Search for the cell housing the specified text and yield its (x, y) center coordinate. 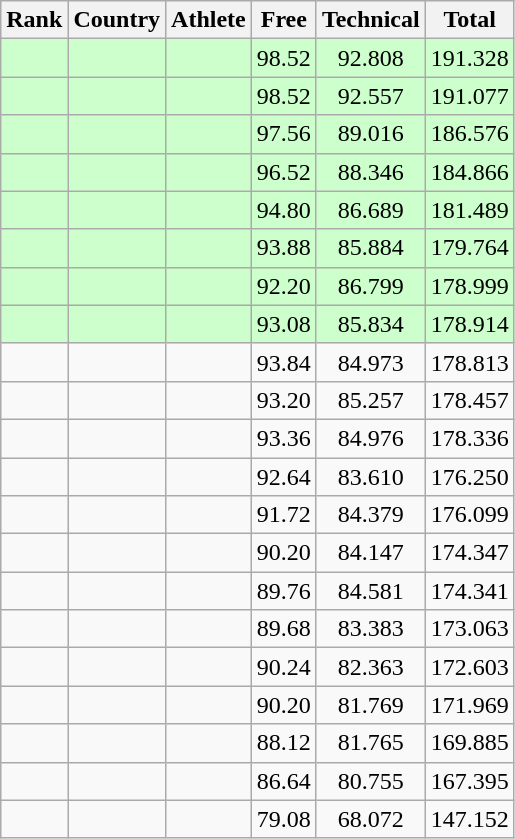
91.72 (284, 515)
93.84 (284, 362)
178.813 (470, 362)
93.20 (284, 400)
96.52 (284, 172)
84.147 (370, 553)
93.08 (284, 324)
178.336 (470, 438)
167.395 (470, 781)
84.973 (370, 362)
174.341 (470, 591)
Athlete (209, 20)
68.072 (370, 819)
79.08 (284, 819)
84.581 (370, 591)
92.808 (370, 58)
85.834 (370, 324)
83.383 (370, 629)
81.769 (370, 705)
85.884 (370, 248)
86.799 (370, 286)
184.866 (470, 172)
178.999 (470, 286)
Country (117, 20)
92.64 (284, 477)
82.363 (370, 667)
174.347 (470, 553)
92.557 (370, 96)
178.457 (470, 400)
84.976 (370, 438)
191.077 (470, 96)
88.346 (370, 172)
181.489 (470, 210)
176.099 (470, 515)
176.250 (470, 477)
186.576 (470, 134)
179.764 (470, 248)
85.257 (370, 400)
83.610 (370, 477)
191.328 (470, 58)
89.016 (370, 134)
84.379 (370, 515)
94.80 (284, 210)
86.689 (370, 210)
Total (470, 20)
Technical (370, 20)
Free (284, 20)
92.20 (284, 286)
97.56 (284, 134)
89.68 (284, 629)
178.914 (470, 324)
86.64 (284, 781)
93.88 (284, 248)
Rank (34, 20)
89.76 (284, 591)
169.885 (470, 743)
93.36 (284, 438)
88.12 (284, 743)
81.765 (370, 743)
172.603 (470, 667)
173.063 (470, 629)
80.755 (370, 781)
147.152 (470, 819)
90.24 (284, 667)
171.969 (470, 705)
